Provide the (x, y) coordinate of the cell's center where the given text is located.  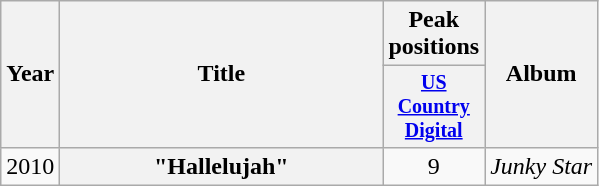
Peak positions (434, 34)
Title (222, 74)
9 (434, 166)
2010 (30, 166)
Junky Star (542, 166)
Year (30, 74)
US Country Digital (434, 106)
"Hallelujah" (222, 166)
Album (542, 74)
